Return (x, y) of the center of cell containing provided text 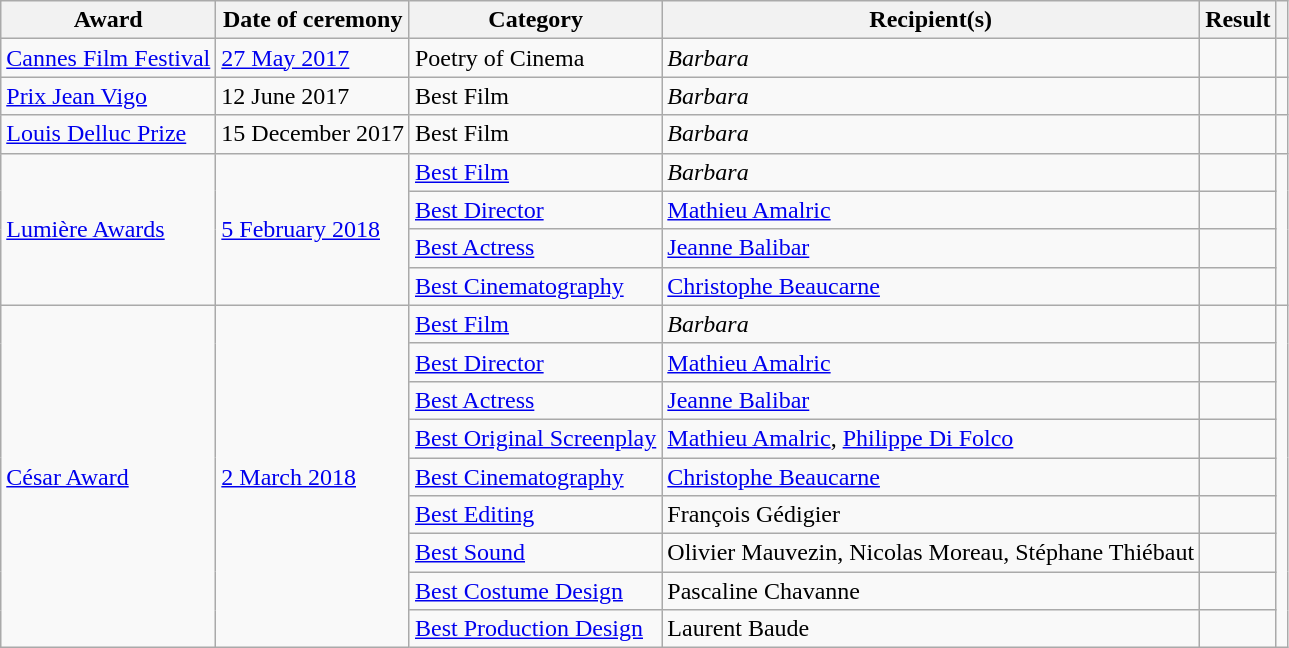
15 December 2017 (313, 134)
Laurent Baude (931, 629)
12 June 2017 (313, 96)
2 March 2018 (313, 476)
François Gédigier (931, 515)
Best Costume Design (535, 591)
César Award (108, 476)
Award (108, 20)
Result (1238, 20)
Best Editing (535, 515)
Best Original Screenplay (535, 438)
Pascaline Chavanne (931, 591)
Date of ceremony (313, 20)
27 May 2017 (313, 58)
Best Production Design (535, 629)
Category (535, 20)
Best Sound (535, 553)
Mathieu Amalric, Philippe Di Folco (931, 438)
Poetry of Cinema (535, 58)
Lumière Awards (108, 229)
Louis Delluc Prize (108, 134)
Olivier Mauvezin, Nicolas Moreau, Stéphane Thiébaut (931, 553)
Recipient(s) (931, 20)
5 February 2018 (313, 229)
Cannes Film Festival (108, 58)
Prix Jean Vigo (108, 96)
